Identify which cell holds the provided text, then report its (X, Y) central coordinate. 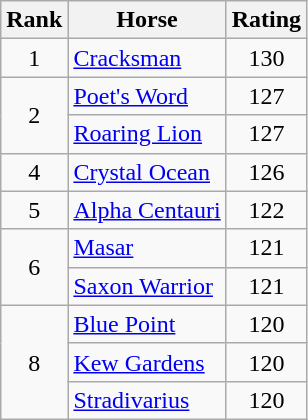
122 (266, 210)
Rank (34, 20)
Blue Point (147, 324)
2 (34, 115)
Horse (147, 20)
Poet's Word (147, 96)
5 (34, 210)
1 (34, 58)
6 (34, 267)
130 (266, 58)
126 (266, 172)
Rating (266, 20)
Stradivarius (147, 400)
8 (34, 362)
Cracksman (147, 58)
4 (34, 172)
Alpha Centauri (147, 210)
Crystal Ocean (147, 172)
Masar (147, 248)
Saxon Warrior (147, 286)
Roaring Lion (147, 134)
Kew Gardens (147, 362)
